Pinpoint the cell where the given text exists, returning its [x, y] midpoint coordinate. 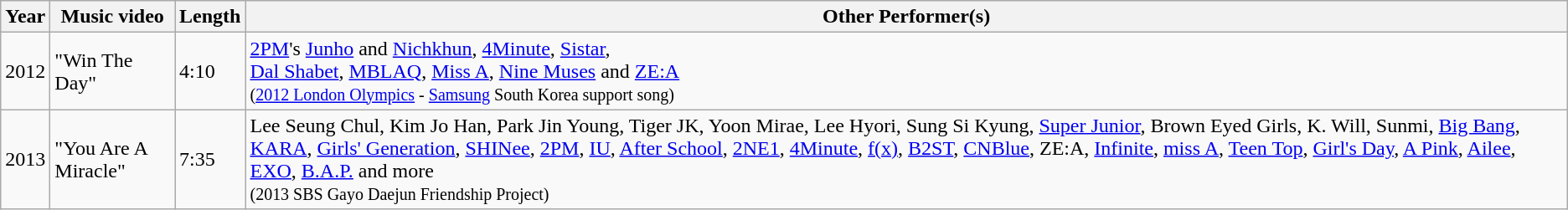
Music video [112, 17]
Year [25, 17]
Other Performer(s) [906, 17]
2013 [25, 159]
Length [210, 17]
2012 [25, 71]
4:10 [210, 71]
"You Are A Miracle" [112, 159]
2PM's Junho and Nichkhun, 4Minute, Sistar, Dal Shabet, MBLAQ, Miss A, Nine Muses and ZE:A (2012 London Olympics - Samsung South Korea support song) [906, 71]
"Win The Day" [112, 71]
7:35 [210, 159]
